Determine the (X, Y) coordinate at the center of the cell enclosing the given text.  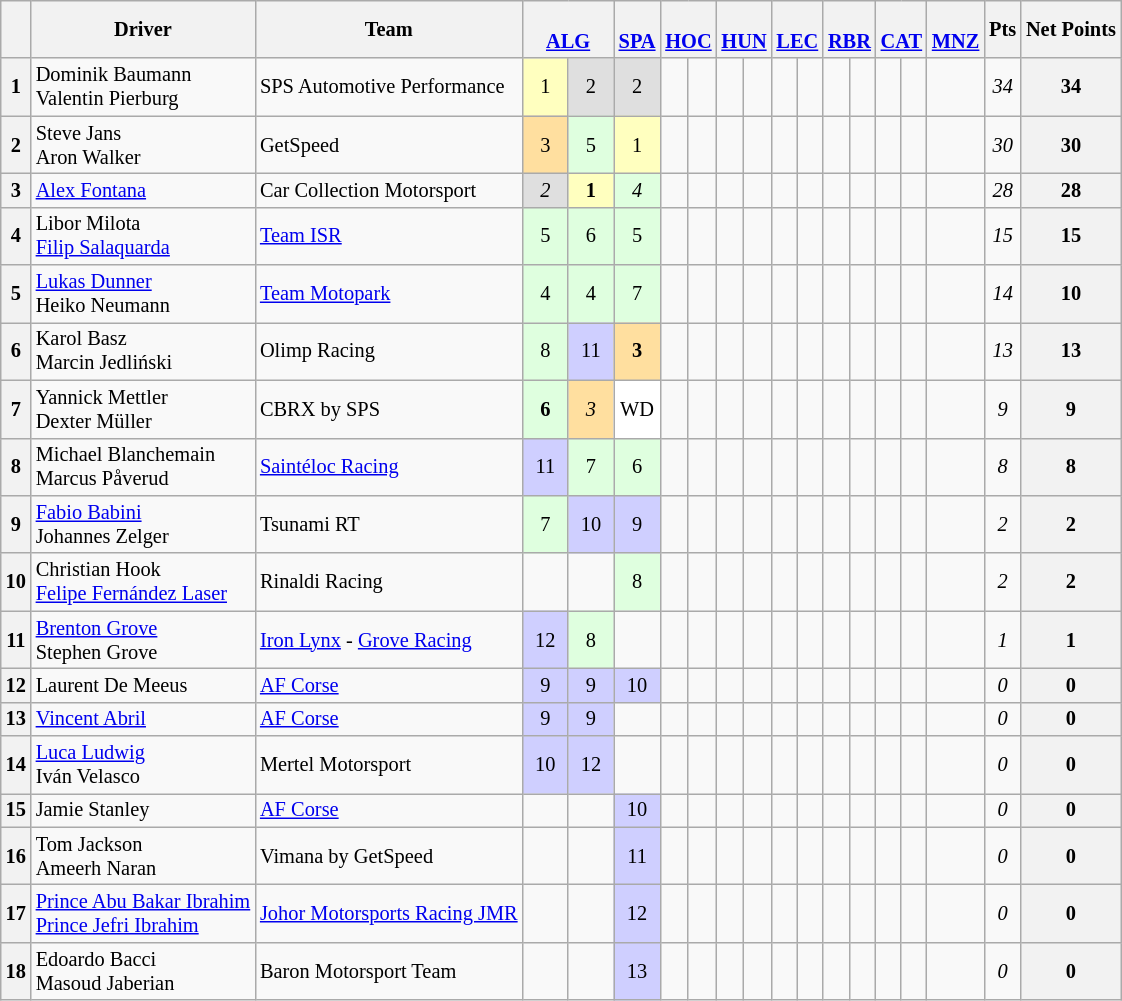
ALG (568, 29)
Car Collection Motorsport (388, 190)
WD (638, 409)
16 (16, 856)
Jamie Stanley (143, 810)
CBRX by SPS (388, 409)
17 (16, 913)
Net Points (1071, 29)
Fabio Babini Johannes Zelger (143, 524)
GetSpeed (388, 145)
Lukas Dunner Heiko Neumann (143, 294)
Driver (143, 29)
Libor Milota Filip Salaquarda (143, 236)
Vincent Abril (143, 719)
Johor Motorsports Racing JMR (388, 913)
Luca Ludwig Iván Velasco (143, 765)
Prince Abu Bakar Ibrahim Prince Jefri Ibrahim (143, 913)
Tsunami RT (388, 524)
Pts (1002, 29)
Alex Fontana (143, 190)
18 (16, 971)
Christian Hook Felipe Fernández Laser (143, 582)
Brenton Grove Stephen Grove (143, 640)
HOC (688, 29)
Mertel Motorsport (388, 765)
Saintéloc Racing (388, 467)
Laurent De Meeus (143, 685)
HUN (744, 29)
Rinaldi Racing (388, 582)
Yannick Mettler Dexter Müller (143, 409)
Olimp Racing (388, 351)
Dominik Baumann Valentin Pierburg (143, 87)
Michael Blanchemain Marcus Påverud (143, 467)
Vimana by GetSpeed (388, 856)
Edoardo Bacci Masoud Jaberian (143, 971)
Team (388, 29)
Team Motopark (388, 294)
Baron Motorsport Team (388, 971)
Iron Lynx - Grove Racing (388, 640)
Team ISR (388, 236)
LEC (797, 29)
Steve Jans Aron Walker (143, 145)
SPS Automotive Performance (388, 87)
MNZ (956, 29)
Tom Jackson Ameerh Naran (143, 856)
CAT (902, 29)
RBR (850, 29)
SPA (638, 29)
Karol Basz Marcin Jedliński (143, 351)
